Scan for the cell matching the given text and deliver its [X, Y] coordinate at center. 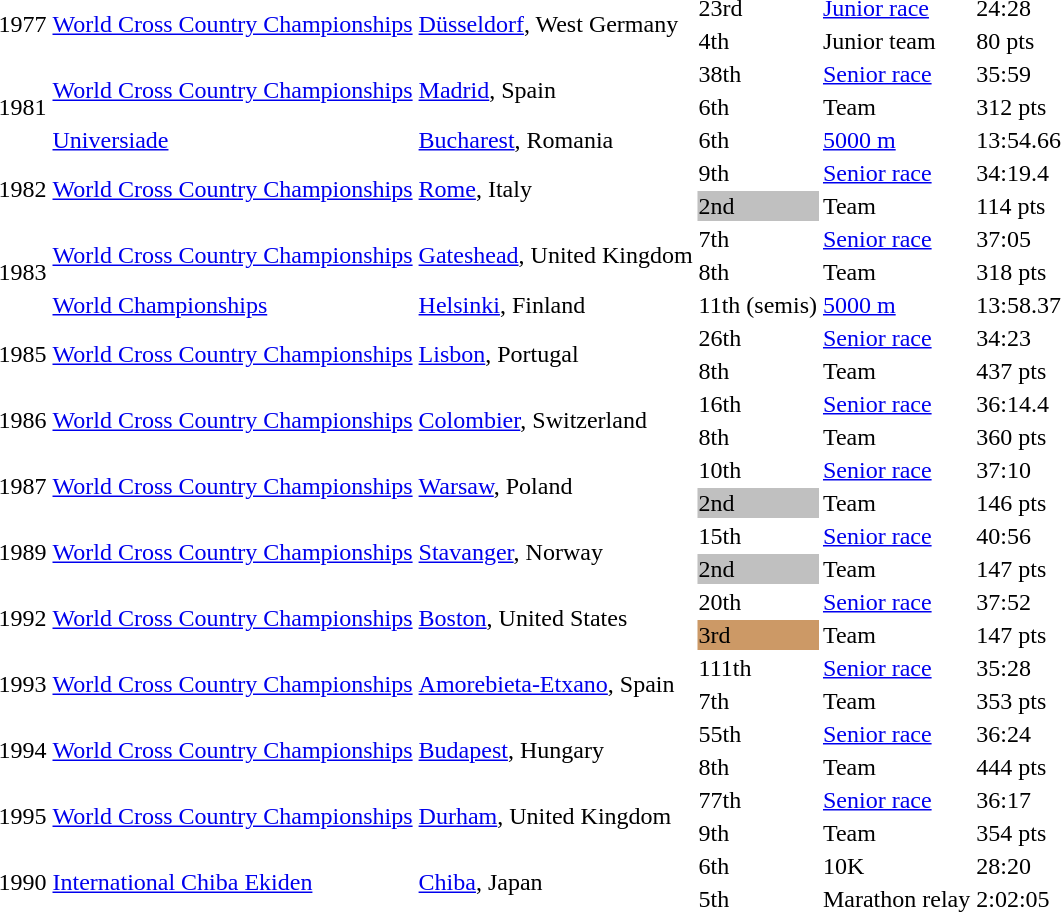
Stavanger, Norway [556, 552]
Amorebieta-Etxano, Spain [556, 684]
55th [758, 734]
Warsaw, Poland [556, 486]
15th [758, 536]
77th [758, 800]
Budapest, Hungary [556, 750]
4th [758, 41]
10K [896, 866]
Lisbon, Portugal [556, 354]
Bucharest, Romania [556, 140]
16th [758, 404]
26th [758, 338]
38th [758, 74]
20th [758, 602]
Boston, United States [556, 618]
3rd [758, 635]
Junior team [896, 41]
111th [758, 668]
Colombier, Switzerland [556, 420]
Helsinki, Finland [556, 305]
Rome, Italy [556, 190]
Durham, United Kingdom [556, 816]
11th (semis) [758, 305]
World Championships [232, 305]
Gateshead, United Kingdom [556, 256]
10th [758, 470]
Madrid, Spain [556, 90]
Universiade [232, 140]
